Pinpoint the cell where the given text exists, returning its (X, Y) midpoint coordinate. 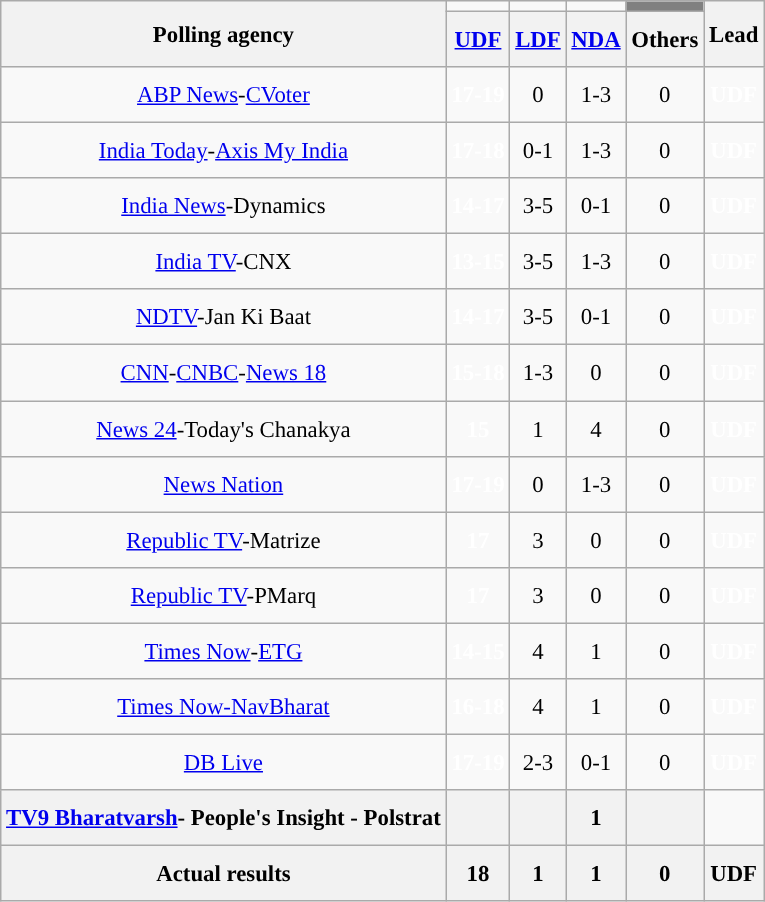
Republic TV-Matrize (224, 540)
15-18 (478, 373)
Times Now-ETG (224, 651)
TV9 Bharatvarsh- People's Insight - Polstrat (224, 818)
India TV-CNX (224, 262)
NDA (596, 40)
Actual results (224, 873)
Others (665, 40)
14-15 (478, 651)
DB Live (224, 762)
News Nation (224, 484)
News 24-Today's Chanakya (224, 429)
15 (478, 429)
Times Now-NavBharat (224, 707)
18 (478, 873)
Polling agency (224, 34)
16-18 (478, 707)
NDTV-Jan Ki Baat (224, 318)
17-18 (478, 151)
ABP News-CVoter (224, 95)
Republic TV-PMarq (224, 595)
LDF (538, 40)
Lead (734, 34)
13-15 (478, 262)
India Today-Axis My India (224, 151)
CNN-CNBC-News 18 (224, 373)
India News-Dynamics (224, 206)
2-3 (538, 762)
